Detect which cell encompasses the target text, then output its (X, Y) center coordinate. 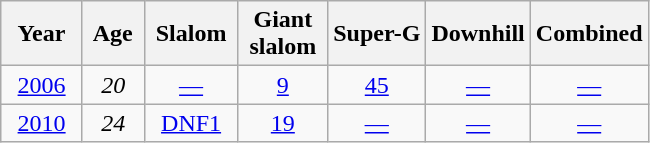
Super-G (377, 34)
2010 (42, 123)
DNF1 (191, 123)
Age (113, 34)
Downhill (478, 34)
20 (113, 85)
9 (283, 85)
45 (377, 85)
Giant slalom (283, 34)
24 (113, 123)
19 (283, 123)
2006 (42, 85)
Year (42, 34)
Combined (589, 34)
Slalom (191, 34)
